Capture the cell that displays the provided text and extract its (X, Y) central coordinate. 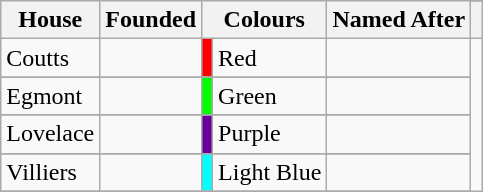
Coutts (50, 58)
Egmont (50, 96)
Green (270, 96)
Colours (264, 20)
Founded (151, 20)
House (50, 20)
Named After (399, 20)
Villiers (50, 172)
Light Blue (270, 172)
Red (270, 58)
Lovelace (50, 134)
Purple (270, 134)
